Detect which cell encompasses the target text, then output its [X, Y] center coordinate. 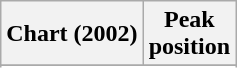
Peakposition [189, 34]
Chart (2002) [72, 34]
